Scan for the cell matching the given text and deliver its (x, y) coordinate at center. 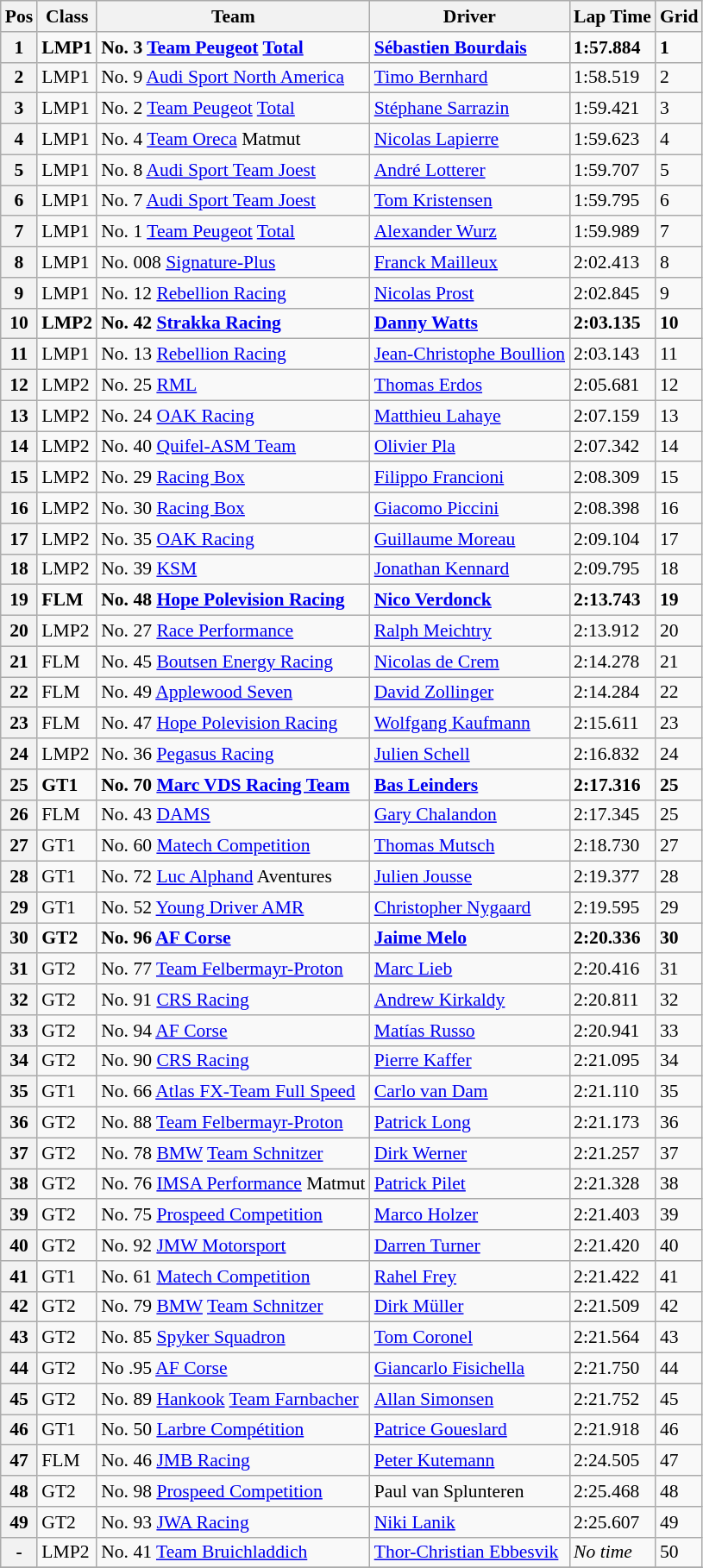
26 (19, 815)
Lap Time (612, 16)
2:21.095 (612, 1061)
Rahel Frey (469, 1276)
2:21.564 (612, 1338)
Thomas Mutsch (469, 846)
No. 98 Prospeed Competition (233, 1491)
Matthieu Lahaye (469, 416)
No. 1 Team Peugeot Total (233, 232)
2:21.403 (612, 1215)
No. 90 CRS Racing (233, 1061)
1:59.989 (612, 232)
No. 89 Hankook Team Farnbacher (233, 1399)
Matías Russo (469, 1031)
Marco Holzer (469, 1215)
No. 008 Signature-Plus (233, 262)
2:17.345 (612, 815)
David Zollinger (469, 693)
2:15.611 (612, 724)
Wolfgang Kaufmann (469, 724)
2:03.135 (612, 323)
2:20.416 (612, 969)
Dirk Werner (469, 1153)
2:02.845 (612, 293)
Paul van Splunteren (469, 1491)
Christopher Nygaard (469, 907)
1:59.623 (612, 140)
2:24.505 (612, 1461)
2:21.173 (612, 1123)
2:21.750 (612, 1369)
1:57.884 (612, 47)
No. 48 Hope Polevision Racing (233, 600)
2:07.159 (612, 416)
2:16.832 (612, 754)
2:21.257 (612, 1153)
Franck Mailleux (469, 262)
No. 13 Rebellion Racing (233, 354)
2:19.377 (612, 877)
Team (233, 16)
No. 3 Team Peugeot Total (233, 47)
No. 9 Audi Sport North America (233, 78)
No. 70 Marc VDS Racing Team (233, 785)
2:09.795 (612, 569)
No. 30 Racing Box (233, 508)
No. 8 Audi Sport Team Joest (233, 170)
2:25.468 (612, 1491)
Ralph Meichtry (469, 631)
No. 43 DAMS (233, 815)
No. 7 Audi Sport Team Joest (233, 201)
1:58.519 (612, 78)
Danny Watts (469, 323)
Nicolas de Crem (469, 662)
No. 77 Team Felbermayr-Proton (233, 969)
Andrew Kirkaldy (469, 1000)
2:21.422 (612, 1276)
2:08.309 (612, 478)
Thomas Erdos (469, 386)
Jonathan Kennard (469, 569)
No. 75 Prospeed Competition (233, 1215)
Driver (469, 16)
Nico Verdonck (469, 600)
Nicolas Prost (469, 293)
No. 85 Spyker Squadron (233, 1338)
2:05.681 (612, 386)
No. 12 Rebellion Racing (233, 293)
2:08.398 (612, 508)
Pos (19, 16)
No. 94 AF Corse (233, 1031)
Dirk Müller (469, 1307)
2:13.912 (612, 631)
No. 79 BMW Team Schnitzer (233, 1307)
2:21.509 (612, 1307)
Darren Turner (469, 1245)
Alexander Wurz (469, 232)
1:59.707 (612, 170)
2:14.284 (612, 693)
2:19.595 (612, 907)
2:14.278 (612, 662)
No. 4 Team Oreca Matmut (233, 140)
2:21.110 (612, 1092)
Bas Leinders (469, 785)
Guillaume Moreau (469, 539)
50 (680, 1552)
Gary Chalandon (469, 815)
1:59.421 (612, 109)
No. 42 Strakka Racing (233, 323)
2:21.918 (612, 1430)
Nicolas Lapierre (469, 140)
No. 40 Quifel-ASM Team (233, 447)
No. 29 Racing Box (233, 478)
- (19, 1552)
No. 24 OAK Racing (233, 416)
Grid (680, 16)
2:25.607 (612, 1522)
Patrick Long (469, 1123)
No. 88 Team Felbermayr-Proton (233, 1123)
No. 49 Applewood Seven (233, 693)
Tom Kristensen (469, 201)
No. 36 Pegasus Racing (233, 754)
2:13.743 (612, 600)
No. 52 Young Driver AMR (233, 907)
No. 91 CRS Racing (233, 1000)
Allan Simonsen (469, 1399)
Marc Lieb (469, 969)
2:21.328 (612, 1184)
No. 96 AF Corse (233, 938)
No. 93 JWA Racing (233, 1522)
1:59.795 (612, 201)
Julien Jousse (469, 877)
No. 92 JMW Motorsport (233, 1245)
2:20.811 (612, 1000)
No. 60 Matech Competition (233, 846)
2:09.104 (612, 539)
2:03.143 (612, 354)
Olivier Pla (469, 447)
No. 2 Team Peugeot Total (233, 109)
2:21.752 (612, 1399)
Giacomo Piccini (469, 508)
Stéphane Sarrazin (469, 109)
2:02.413 (612, 262)
Jean-Christophe Boullion (469, 354)
No time (612, 1552)
No. 35 OAK Racing (233, 539)
Patrick Pilet (469, 1184)
2:20.336 (612, 938)
No. 46 JMB Racing (233, 1461)
Pierre Kaffer (469, 1061)
2:20.941 (612, 1031)
Carlo van Dam (469, 1092)
Timo Bernhard (469, 78)
No. 27 Race Performance (233, 631)
Peter Kutemann (469, 1461)
No. 66 Atlas FX-Team Full Speed (233, 1092)
2:21.420 (612, 1245)
Thor-Christian Ebbesvik (469, 1552)
2:07.342 (612, 447)
No. 41 Team Bruichladdich (233, 1552)
Sébastien Bourdais (469, 47)
Niki Lanik (469, 1522)
No. 50 Larbre Compétition (233, 1430)
No .95 AF Corse (233, 1369)
André Lotterer (469, 170)
No. 45 Boutsen Energy Racing (233, 662)
Julien Schell (469, 754)
2:17.316 (612, 785)
No. 76 IMSA Performance Matmut (233, 1184)
Patrice Goueslard (469, 1430)
No. 47 Hope Polevision Racing (233, 724)
No. 78 BMW Team Schnitzer (233, 1153)
Jaime Melo (469, 938)
Filippo Francioni (469, 478)
2:18.730 (612, 846)
Giancarlo Fisichella (469, 1369)
No. 61 Matech Competition (233, 1276)
No. 25 RML (233, 386)
No. 39 KSM (233, 569)
No. 72 Luc Alphand Aventures (233, 877)
Class (67, 16)
Tom Coronel (469, 1338)
